Locate the cell with the specified text and output its (X, Y) center coordinate. 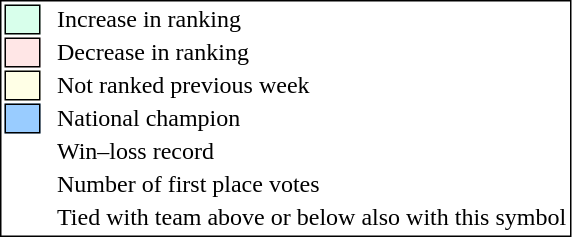
Number of first place votes (312, 185)
Tied with team above or below also with this symbol (312, 217)
Increase in ranking (312, 19)
Win–loss record (312, 151)
National champion (312, 119)
Not ranked previous week (312, 85)
Decrease in ranking (312, 53)
